Locate the cell with the specified text and output its [X, Y] center coordinate. 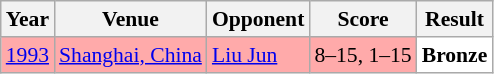
Year [28, 19]
Liu Jun [258, 55]
1993 [28, 55]
Venue [130, 19]
Result [455, 19]
Opponent [258, 19]
Score [362, 19]
Bronze [455, 55]
8–15, 1–15 [362, 55]
Shanghai, China [130, 55]
